From the cell containing the given text, extract its center point as [X, Y] coordinate. 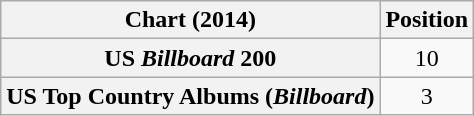
10 [427, 58]
US Billboard 200 [190, 58]
Chart (2014) [190, 20]
3 [427, 96]
US Top Country Albums (Billboard) [190, 96]
Position [427, 20]
